Extract the (X, Y) coordinate from the center of the cell holding the provided text.  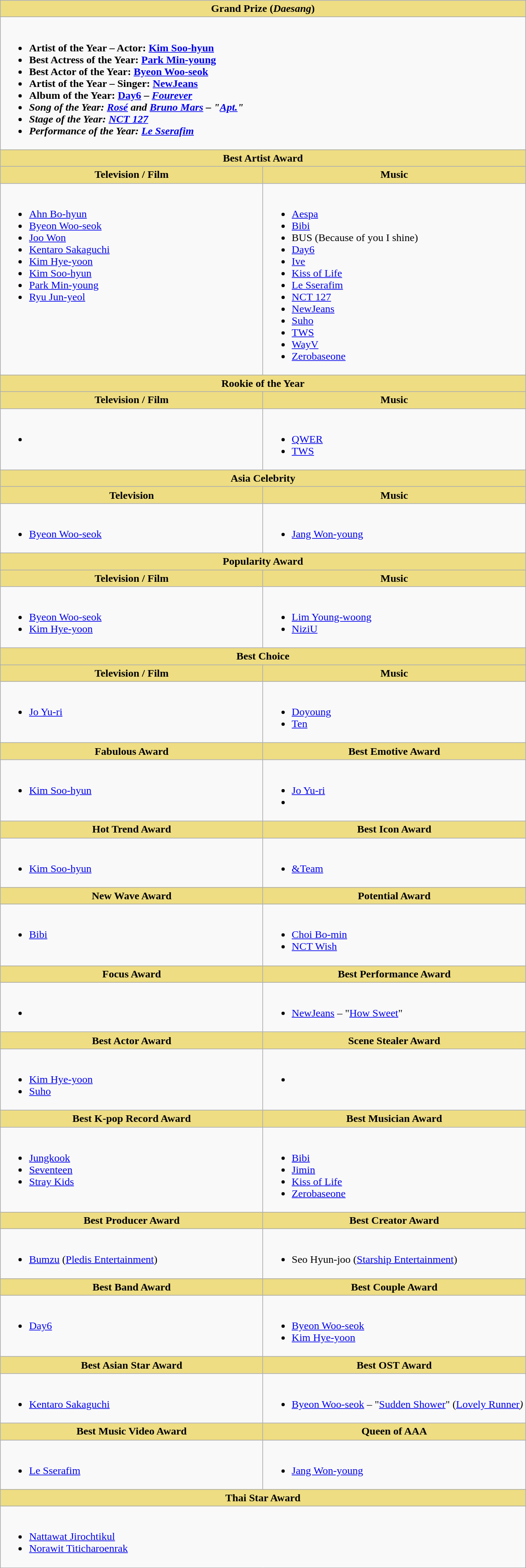
Rookie of the Year (263, 383)
JungkookSeventeenStray Kids (132, 1169)
Kentaro Sakaguchi (132, 1398)
Choi Bo-minNCT Wish (394, 935)
Queen of AAA (394, 1431)
Best Artist Award (263, 158)
Bumzu (Pledis Entertainment) (132, 1254)
Best Asian Star Award (132, 1365)
Popularity Award (263, 561)
Seo Hyun-joo (Starship Entertainment) (394, 1254)
Bibi (132, 935)
Best Couple Award (394, 1287)
Best Choice (263, 656)
Grand Prize (Daesang) (263, 9)
Best OST Award (394, 1365)
Scene Stealer Award (394, 1040)
Best Musician Award (394, 1118)
Best Band Award (132, 1287)
Television (132, 495)
DoyoungTen (394, 712)
AespaBibiBUS (Because of you I shine)Day6IveKiss of LifeLe SserafimNCT 127NewJeansSuhoTWSWayVZerobaseone (394, 279)
QWERTWS (394, 439)
Fabulous Award (132, 751)
Best Icon Award (394, 829)
Ahn Bo-hyunByeon Woo-seokJoo WonKentaro SakaguchiKim Hye-yoonKim Soo-hyunPark Min-youngRyu Jun-yeol (132, 279)
&Team (394, 862)
Thai Star Award (263, 1498)
Byeon Woo-seok – "Sudden Shower" (Lovely Runner) (394, 1398)
Potential Award (394, 896)
Asia Celebrity (263, 478)
Best Creator Award (394, 1221)
NewJeans – "How Sweet" (394, 1007)
Best Producer Award (132, 1221)
BibiJiminKiss of LifeZerobaseone (394, 1169)
Best Emotive Award (394, 751)
Best Actor Award (132, 1040)
Byeon Woo-seok (132, 528)
Nattawat JirochtikulNorawit Titicharoenrak (263, 1537)
Day6 (132, 1326)
Kim Hye-yoonSuho (132, 1079)
Lim Young-woongNiziU (394, 617)
Focus Award (132, 974)
Le Sserafim (132, 1465)
Hot Trend Award (132, 829)
Best Performance Award (394, 974)
New Wave Award (132, 896)
Best Music Video Award (132, 1431)
Best K-pop Record Award (132, 1118)
